Scan for the cell matching the given text and deliver its [x, y] coordinate at center. 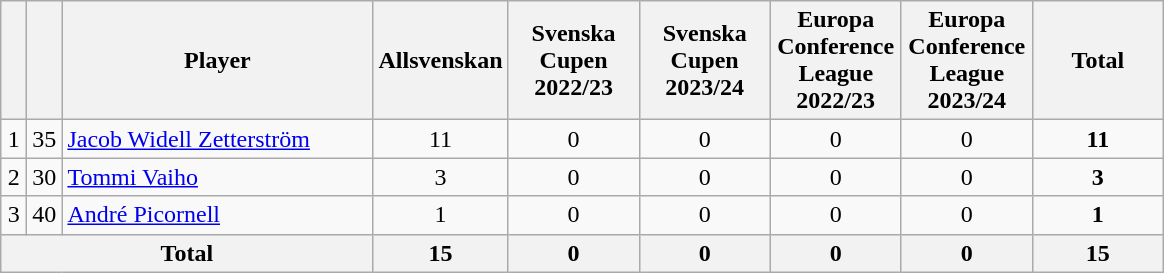
40 [44, 215]
André Picornell [218, 215]
Europa Conference League 2023/24 [966, 60]
Tommi Vaiho [218, 177]
35 [44, 139]
Player [218, 60]
Svenska Cupen 2023/24 [704, 60]
Allsvenskan [440, 60]
Svenska Cupen 2022/23 [574, 60]
Europa Conference League 2022/23 [836, 60]
2 [14, 177]
Jacob Widell Zetterström [218, 139]
30 [44, 177]
